Locate the cell with the specified text and output its [X, Y] center coordinate. 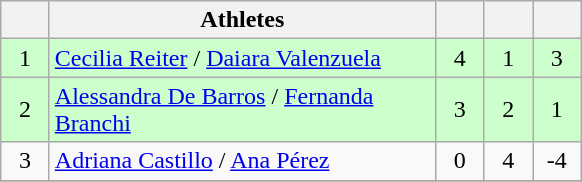
0 [460, 161]
Adriana Castillo / Ana Pérez [242, 161]
Cecilia Reiter / Daiara Valenzuela [242, 58]
-4 [556, 161]
Athletes [242, 20]
Alessandra De Barros / Fernanda Branchi [242, 110]
